Identify which cell holds the provided text, then report its [X, Y] central coordinate. 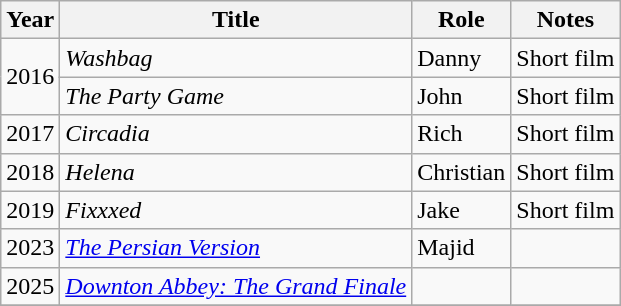
2019 [30, 210]
Circadia [236, 134]
2017 [30, 134]
2023 [30, 248]
Washbag [236, 58]
Title [236, 20]
Helena [236, 172]
Danny [462, 58]
Christian [462, 172]
Role [462, 20]
Jake [462, 210]
Fixxxed [236, 210]
Majid [462, 248]
Rich [462, 134]
2016 [30, 77]
Year [30, 20]
The Party Game [236, 96]
John [462, 96]
Notes [566, 20]
2018 [30, 172]
Downton Abbey: The Grand Finale [236, 286]
2025 [30, 286]
The Persian Version [236, 248]
